Identify which cell holds the provided text, then report its [X, Y] central coordinate. 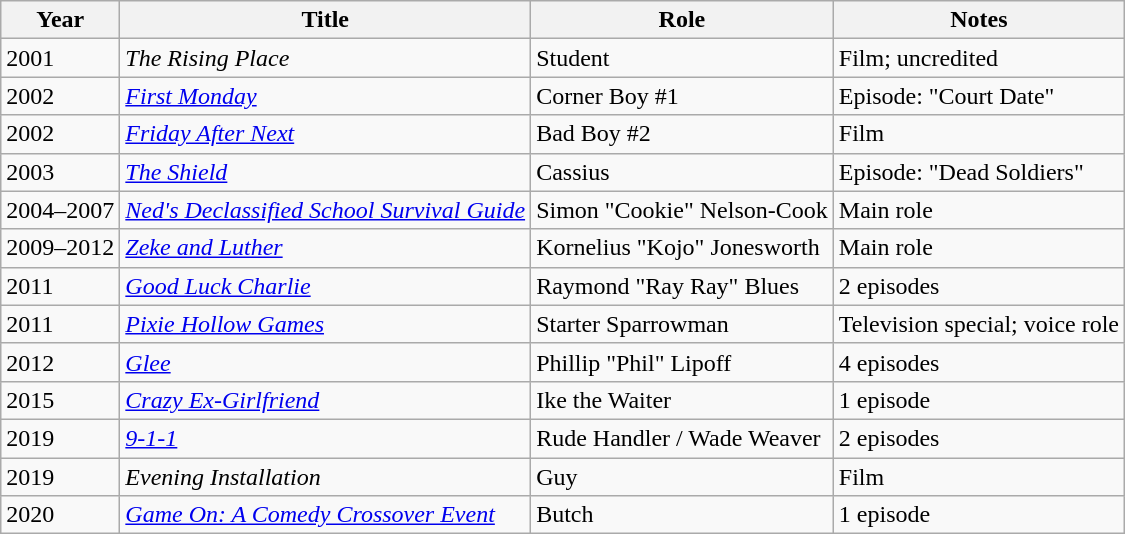
The Shield [326, 172]
4 episodes [978, 362]
Ned's Declassified School Survival Guide [326, 210]
Role [682, 20]
2009–2012 [60, 248]
The Rising Place [326, 58]
Bad Boy #2 [682, 134]
Guy [682, 477]
2004–2007 [60, 210]
Corner Boy #1 [682, 96]
2012 [60, 362]
Pixie Hollow Games [326, 324]
Starter Sparrowman [682, 324]
9-1-1 [326, 438]
Zeke and Luther [326, 248]
First Monday [326, 96]
Friday After Next [326, 134]
2001 [60, 58]
2015 [60, 400]
Film; uncredited [978, 58]
Butch [682, 515]
Notes [978, 20]
Evening Installation [326, 477]
Kornelius "Kojo" Jonesworth [682, 248]
Game On: A Comedy Crossover Event [326, 515]
Student [682, 58]
Rude Handler / Wade Weaver [682, 438]
Simon "Cookie" Nelson-Cook [682, 210]
Ike the Waiter [682, 400]
Title [326, 20]
Television special; voice role [978, 324]
Episode: "Dead Soldiers" [978, 172]
Glee [326, 362]
Raymond "Ray Ray" Blues [682, 286]
Episode: "Court Date" [978, 96]
2003 [60, 172]
Crazy Ex-Girlfriend [326, 400]
2020 [60, 515]
Phillip "Phil" Lipoff [682, 362]
Year [60, 20]
Cassius [682, 172]
Good Luck Charlie [326, 286]
